Determine the [x, y] coordinate at the center of the cell enclosing the given text.  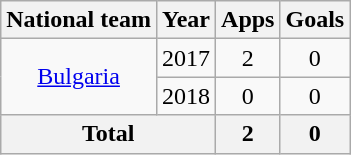
National team [79, 20]
Bulgaria [79, 77]
2018 [186, 96]
2017 [186, 58]
Goals [315, 20]
Year [186, 20]
Total [108, 134]
Apps [248, 20]
